From the cell containing the given text, extract its center point as (x, y) coordinate. 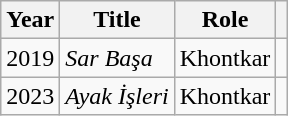
Ayak İşleri (117, 96)
2019 (30, 58)
Year (30, 20)
2023 (30, 96)
Role (225, 20)
Sar Başa (117, 58)
Title (117, 20)
